For the text-containing cell, return its midpoint in [X, Y] coordinate format. 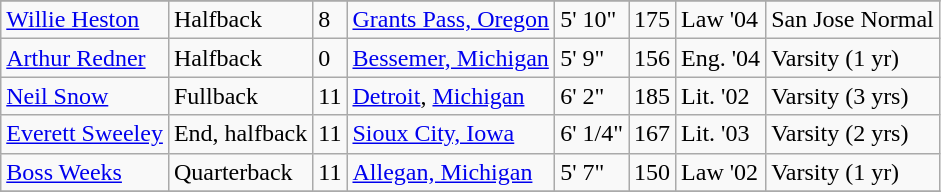
Eng. '04 [721, 58]
167 [652, 134]
Everett Sweeley [85, 134]
Law '04 [721, 20]
Varsity (2 yrs) [853, 134]
6' 1/4" [592, 134]
Sioux City, Iowa [451, 134]
Law '02 [721, 172]
156 [652, 58]
6' 2" [592, 96]
Lit. '03 [721, 134]
5' 9" [592, 58]
Bessemer, Michigan [451, 58]
Arthur Redner [85, 58]
150 [652, 172]
Varsity (3 yrs) [853, 96]
Neil Snow [85, 96]
0 [330, 58]
Detroit, Michigan [451, 96]
San Jose Normal [853, 20]
Boss Weeks [85, 172]
5' 7" [592, 172]
8 [330, 20]
Grants Pass, Oregon [451, 20]
185 [652, 96]
Fullback [240, 96]
5' 10" [592, 20]
Willie Heston [85, 20]
Quarterback [240, 172]
175 [652, 20]
End, halfback [240, 134]
Lit. '02 [721, 96]
Allegan, Michigan [451, 172]
